Detect which cell encompasses the target text, then output its (x, y) center coordinate. 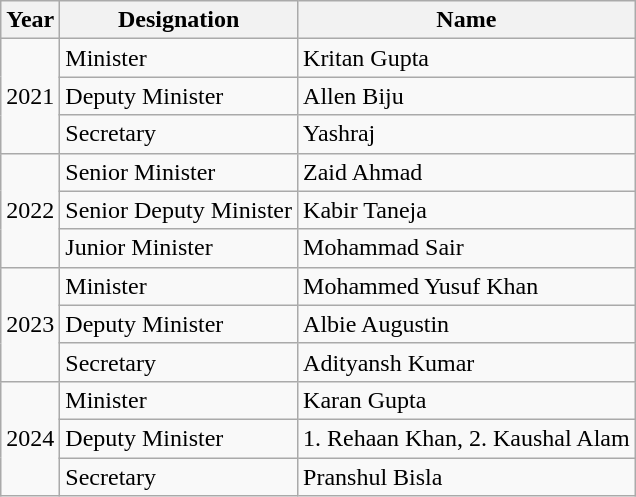
Yashraj (467, 134)
Karan Gupta (467, 400)
Kritan Gupta (467, 58)
Senior Deputy Minister (179, 210)
Kabir Taneja (467, 210)
Adityansh Kumar (467, 362)
1. Rehaan Khan, 2. Kaushal Alam (467, 438)
Junior Minister (179, 248)
Name (467, 20)
Mohammed Yusuf Khan (467, 286)
Senior Minister (179, 172)
2023 (30, 324)
2022 (30, 210)
Albie Augustin (467, 324)
2024 (30, 438)
Allen Biju (467, 96)
Pranshul Bisla (467, 477)
Year (30, 20)
Mohammad Sair (467, 248)
2021 (30, 96)
Zaid Ahmad (467, 172)
Designation (179, 20)
